Pinpoint the cell where the given text exists, returning its [X, Y] midpoint coordinate. 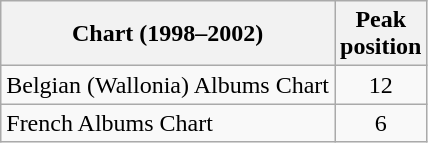
12 [380, 85]
Peakposition [380, 34]
Chart (1998–2002) [168, 34]
Belgian (Wallonia) Albums Chart [168, 85]
6 [380, 123]
French Albums Chart [168, 123]
